For the text-containing cell, return its midpoint in [x, y] coordinate format. 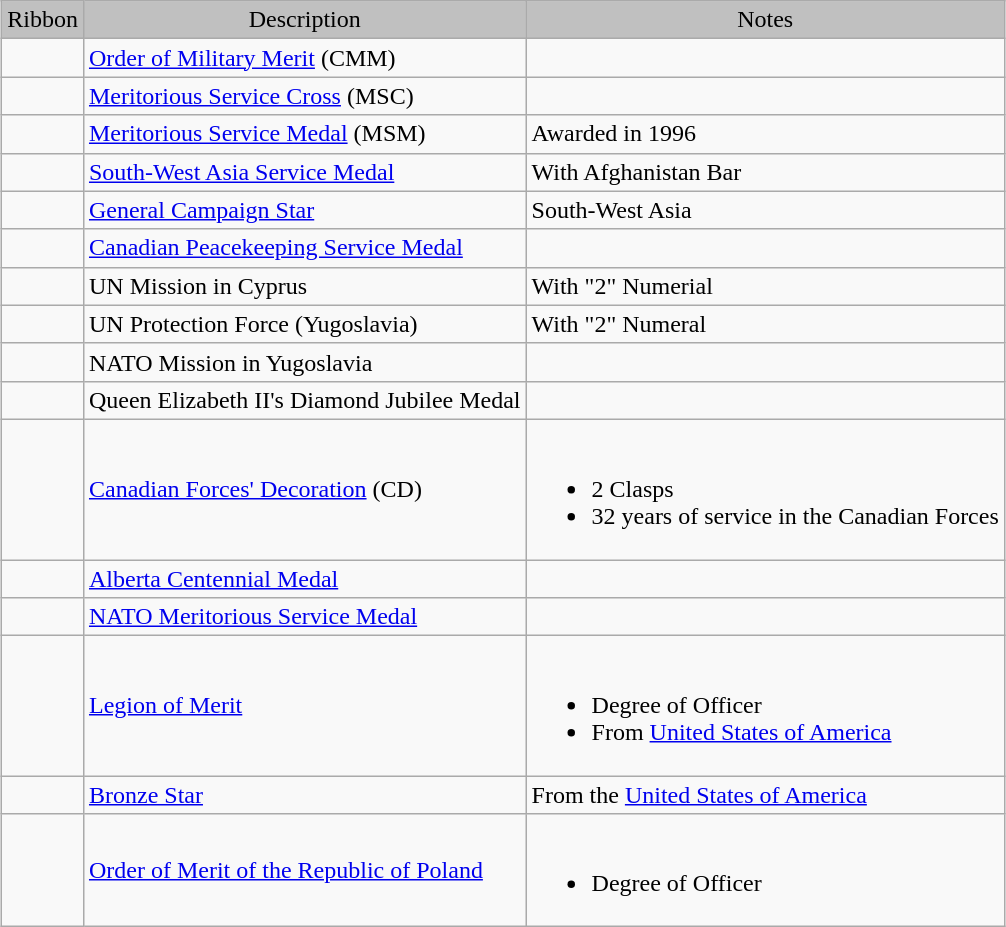
Notes [765, 20]
NATO Mission in Yugoslavia [304, 362]
UN Protection Force (Yugoslavia) [304, 324]
Queen Elizabeth II's Diamond Jubilee Medal [304, 400]
With Afghanistan Bar [765, 172]
Ribbon [43, 20]
Degree of Officer [765, 870]
South-West Asia Service Medal [304, 172]
Canadian Forces' Decoration (CD) [304, 489]
South-West Asia [765, 210]
Description [304, 20]
Degree of OfficerFrom United States of America [765, 706]
Order of Merit of the Republic of Poland [304, 870]
2 Clasps32 years of service in the Canadian Forces [765, 489]
Canadian Peacekeeping Service Medal [304, 248]
Bronze Star [304, 795]
Alberta Centennial Medal [304, 579]
Awarded in 1996 [765, 134]
From the United States of America [765, 795]
NATO Meritorious Service Medal [304, 617]
UN Mission in Cyprus [304, 286]
Legion of Merit [304, 706]
General Campaign Star [304, 210]
With "2" Numerial [765, 286]
With "2" Numeral [765, 324]
Order of Military Merit (CMM) [304, 58]
Meritorious Service Medal (MSM) [304, 134]
Meritorious Service Cross (MSC) [304, 96]
